Extract the [x, y] coordinate from the center of the cell holding the provided text.  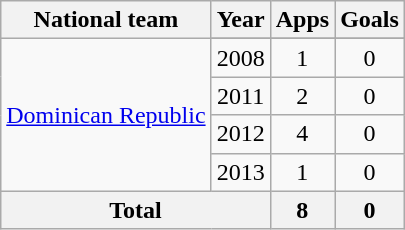
Total [136, 210]
8 [302, 210]
National team [106, 20]
Goals [370, 20]
Year [240, 20]
2008 [240, 58]
2011 [240, 96]
Apps [302, 20]
4 [302, 134]
2013 [240, 172]
2012 [240, 134]
Dominican Republic [106, 115]
2 [302, 96]
